Identify which cell holds the provided text, then report its (X, Y) central coordinate. 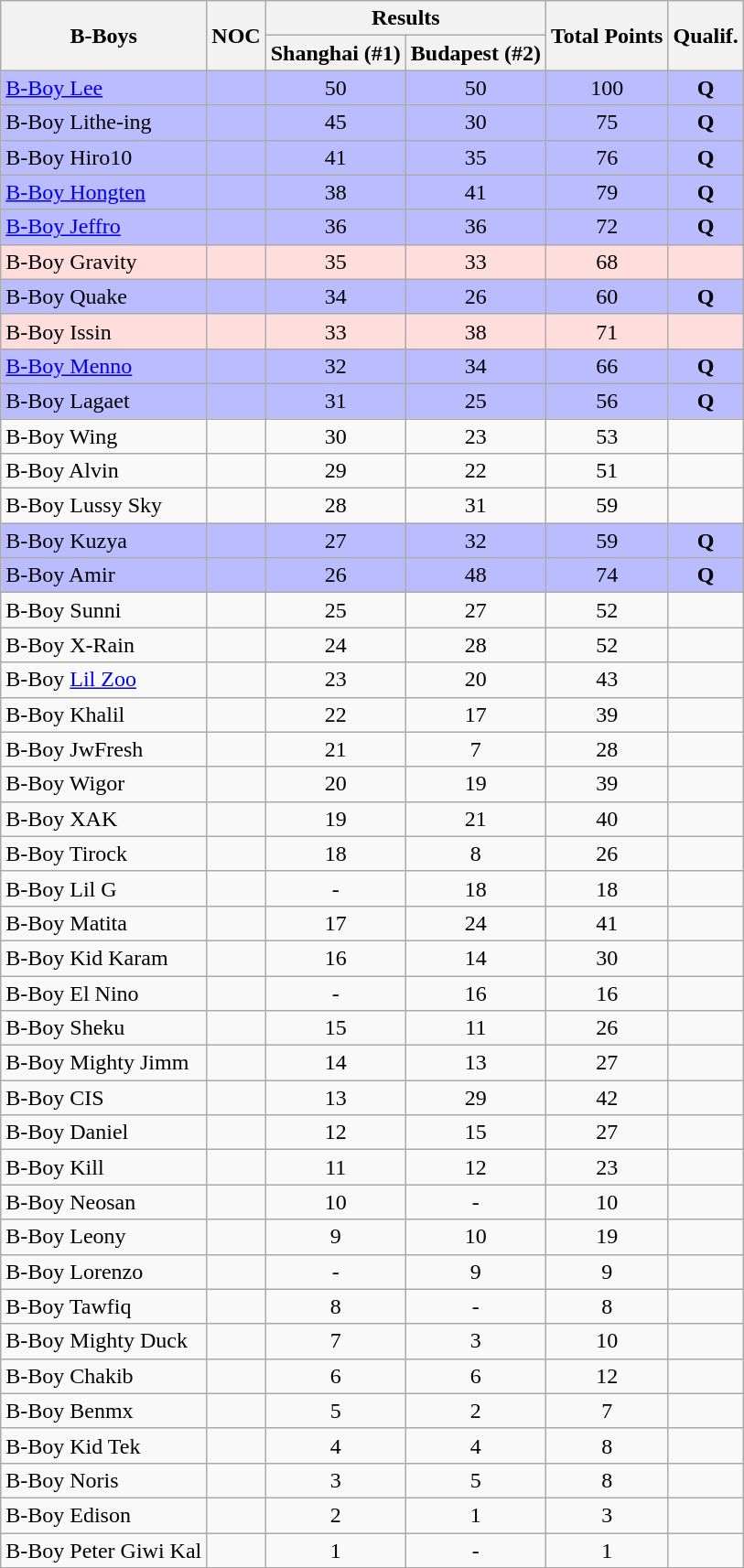
B-Boy Wigor (104, 784)
B-Boy Daniel (104, 1133)
B-Boy Peter Giwi Kal (104, 1551)
B-Boy Kid Karam (104, 958)
B-Boy Kid Tek (104, 1445)
B-Boy Mighty Duck (104, 1341)
B-Boy Wing (104, 436)
B-Boy Hiro10 (104, 157)
B-Boy X-Rain (104, 645)
B-Boy XAK (104, 819)
B-Boys (104, 36)
B-Boy JwFresh (104, 749)
Budapest (#2) (476, 53)
Results (405, 18)
B-Boy Sunni (104, 610)
B-Boy Quake (104, 296)
B-Boy Khalil (104, 714)
56 (607, 401)
B-Boy Lorenzo (104, 1272)
76 (607, 157)
B-Boy Edison (104, 1515)
53 (607, 436)
B-Boy CIS (104, 1098)
75 (607, 123)
B-Boy Menno (104, 366)
B-Boy Lithe-ing (104, 123)
B-Boy Amir (104, 575)
B-Boy Benmx (104, 1411)
66 (607, 366)
B-Boy Lil G (104, 888)
B-Boy Lee (104, 88)
B-Boy Noris (104, 1480)
74 (607, 575)
B-Boy Tirock (104, 854)
60 (607, 296)
B-Boy Alvin (104, 471)
B-Boy Lussy Sky (104, 506)
79 (607, 192)
40 (607, 819)
B-Boy Kill (104, 1167)
72 (607, 227)
B-Boy Gravity (104, 262)
B-Boy Jeffro (104, 227)
B-Boy Sheku (104, 1028)
B-Boy Hongten (104, 192)
B-Boy Lil Zoo (104, 680)
43 (607, 680)
48 (476, 575)
B-Boy Tawfiq (104, 1306)
45 (335, 123)
B-Boy Kuzya (104, 541)
42 (607, 1098)
B-Boy Neosan (104, 1202)
B-Boy Issin (104, 331)
71 (607, 331)
Qualif. (706, 36)
68 (607, 262)
B-Boy El Nino (104, 993)
100 (607, 88)
B-Boy Chakib (104, 1376)
51 (607, 471)
Total Points (607, 36)
B-Boy Leony (104, 1237)
B-Boy Matita (104, 923)
B-Boy Mighty Jimm (104, 1063)
NOC (236, 36)
B-Boy Lagaet (104, 401)
Shanghai (#1) (335, 53)
